Find where the given text appears and provide that cell's center as (x, y) coordinate. 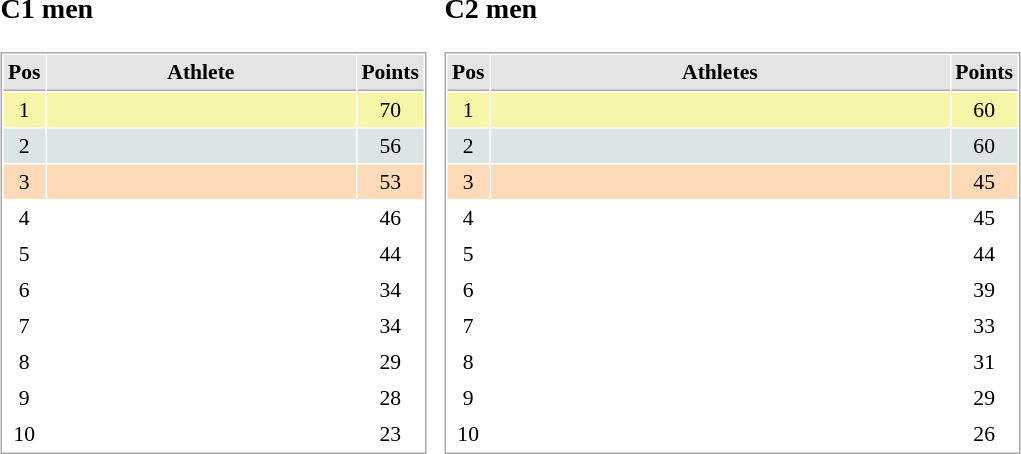
39 (984, 290)
31 (984, 362)
70 (390, 110)
33 (984, 326)
53 (390, 182)
28 (390, 398)
Athlete (200, 74)
Athletes (720, 74)
46 (390, 218)
26 (984, 434)
56 (390, 146)
23 (390, 434)
